Detect which cell encompasses the target text, then output its [X, Y] center coordinate. 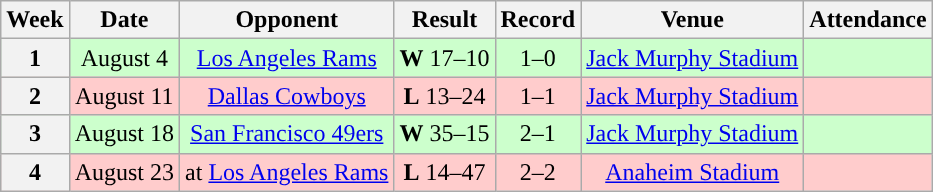
1–1 [538, 96]
2–1 [538, 134]
3 [35, 134]
San Francisco 49ers [287, 134]
Record [538, 20]
Los Angeles Rams [287, 58]
2–2 [538, 172]
Week [35, 20]
L 13–24 [444, 96]
August 23 [124, 172]
L 14–47 [444, 172]
W 17–10 [444, 58]
Venue [692, 20]
W 35–15 [444, 134]
August 11 [124, 96]
1–0 [538, 58]
4 [35, 172]
Date [124, 20]
1 [35, 58]
August 4 [124, 58]
Attendance [868, 20]
Anaheim Stadium [692, 172]
August 18 [124, 134]
Dallas Cowboys [287, 96]
Result [444, 20]
Opponent [287, 20]
2 [35, 96]
at Los Angeles Rams [287, 172]
